Return (X, Y) of the center of cell containing provided text 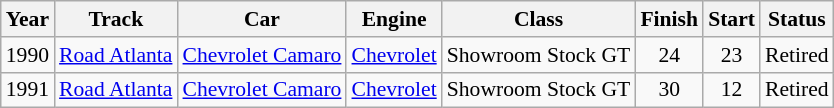
1990 (28, 55)
30 (669, 90)
23 (732, 55)
Status (797, 19)
12 (732, 90)
Start (732, 19)
1991 (28, 90)
Track (116, 19)
Year (28, 19)
24 (669, 55)
Class (539, 19)
Car (262, 19)
Finish (669, 19)
Engine (394, 19)
